Detect which cell encompasses the target text, then output its [x, y] center coordinate. 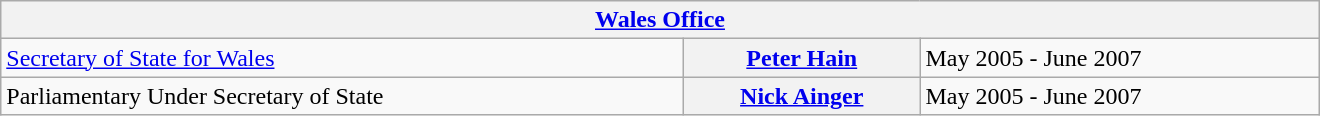
Wales Office [660, 20]
Nick Ainger [802, 96]
Peter Hain [802, 58]
Secretary of State for Wales [342, 58]
Parliamentary Under Secretary of State [342, 96]
